Output the (x, y) coordinate of the center of the cell containing the given text.  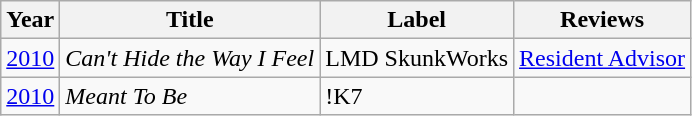
Reviews (602, 20)
Year (30, 20)
Resident Advisor (602, 58)
Title (190, 20)
Meant To Be (190, 96)
Label (417, 20)
LMD SkunkWorks (417, 58)
!K7 (417, 96)
Can't Hide the Way I Feel (190, 58)
